Extract the [X, Y] coordinate from the center of the cell holding the provided text.  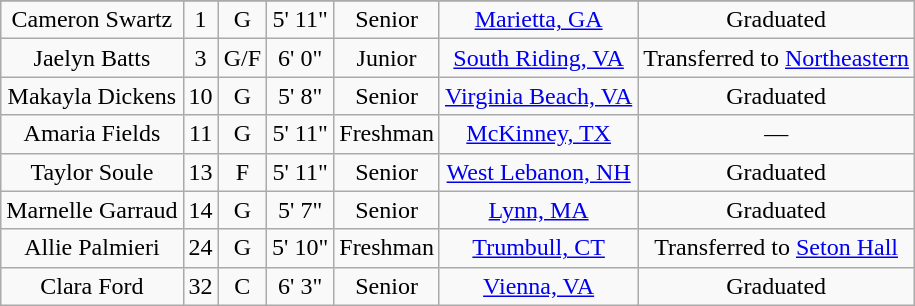
Allie Palmieri [92, 248]
— [776, 134]
Marietta, GA [538, 20]
Lynn, MA [538, 210]
McKinney, TX [538, 134]
6' 0" [300, 58]
F [242, 172]
Transferred to Northeastern [776, 58]
10 [200, 96]
Jaelyn Batts [92, 58]
Marnelle Garraud [92, 210]
C [242, 286]
Clara Ford [92, 286]
Vienna, VA [538, 286]
1 [200, 20]
32 [200, 286]
Cameron Swartz [92, 20]
13 [200, 172]
Junior [387, 58]
G/F [242, 58]
5' 8" [300, 96]
West Lebanon, NH [538, 172]
Trumbull, CT [538, 248]
Amaria Fields [92, 134]
6' 3" [300, 286]
Makayla Dickens [92, 96]
5' 10" [300, 248]
South Riding, VA [538, 58]
5' 7" [300, 210]
Virginia Beach, VA [538, 96]
24 [200, 248]
Transferred to Seton Hall [776, 248]
Taylor Soule [92, 172]
11 [200, 134]
3 [200, 58]
14 [200, 210]
